Search for the cell housing the specified text and yield its (X, Y) center coordinate. 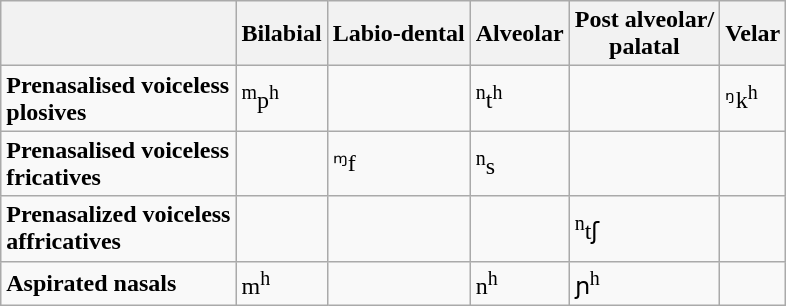
Aspirated nasals (118, 284)
Prenasalised voicelessplosives (118, 98)
Bilabial (282, 34)
Alveolar (520, 34)
mph (282, 98)
Post alveolar/palatal (644, 34)
Prenasalized voicelessaffricatives (118, 228)
Prenasalised voicelessfricatives (118, 164)
ntʃ (644, 228)
Velar (753, 34)
nh (520, 284)
ɲh (644, 284)
nth (520, 98)
ns (520, 164)
ᶬf (398, 164)
mh (282, 284)
ᵑkh (753, 98)
Labio-dental (398, 34)
